Determine the (X, Y) coordinate at the center of the cell enclosing the given text.  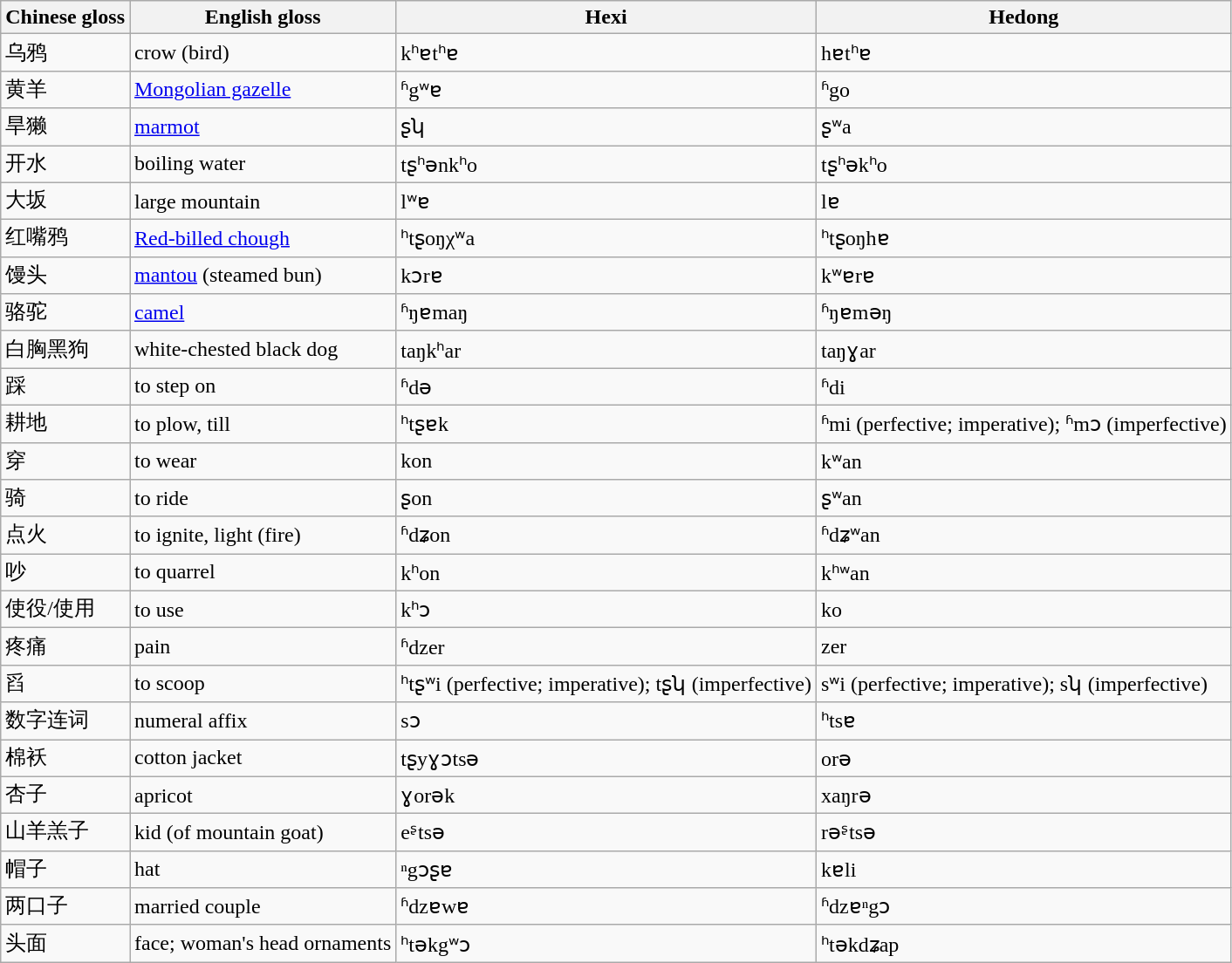
to step on (262, 387)
tʂyɣɔtsə (606, 759)
红嘴鸦 (65, 239)
ʂʮ (606, 127)
黄羊 (65, 89)
ʱŋɐməŋ (1023, 312)
kʷɐrɐ (1023, 276)
crow (bird) (262, 52)
舀 (65, 684)
to ignite, light (fire) (262, 536)
ʱdzer (606, 647)
ʱdzɐwɐ (606, 907)
kʰʷan (1023, 572)
ⁿgɔʂɐ (606, 869)
ʂʷan (1023, 499)
kɐli (1023, 869)
疼痛 (65, 647)
棉袄 (65, 759)
ʰtʂoŋχʷa (606, 239)
ʂon (606, 499)
ʂʷa (1023, 127)
骆驼 (65, 312)
ʰtʂoŋhɐ (1023, 239)
ko (1023, 609)
tʂʰəkʰo (1023, 164)
ʰtəkgʷɔ (606, 944)
ʱdʑon (606, 536)
to wear (262, 461)
旱獭 (65, 127)
hɐtʰɐ (1023, 52)
hat (262, 869)
face; woman's head ornaments (262, 944)
使役/使用 (65, 609)
taŋɣar (1023, 349)
开水 (65, 164)
ʱŋɐmaŋ (606, 312)
Chinese gloss (65, 17)
乌鸦 (65, 52)
踩 (65, 387)
ʱdʑʷan (1023, 536)
pain (262, 647)
kɔrɐ (606, 276)
cotton jacket (262, 759)
to use (262, 609)
山羊羔子 (65, 832)
两口子 (65, 907)
头面 (65, 944)
ʰtəkdʑap (1023, 944)
large mountain (262, 201)
ʰtʂʷi (perfective; imperative); tʂʮ (imperfective) (606, 684)
杏子 (65, 796)
marmot (262, 127)
numeral affix (262, 721)
耕地 (65, 424)
Hedong (1023, 17)
orə (1023, 759)
lɐ (1023, 201)
to scoop (262, 684)
xaŋrə (1023, 796)
ʰtʂɐk (606, 424)
married couple (262, 907)
white-chested black dog (262, 349)
ʱdə (606, 387)
kid (of mountain goat) (262, 832)
English gloss (262, 17)
kʰɐtʰɐ (606, 52)
tʂʰənkʰo (606, 164)
ʱdzɐⁿgɔ (1023, 907)
穿 (65, 461)
taŋkʰar (606, 349)
kon (606, 461)
to plow, till (262, 424)
大坂 (65, 201)
eᶳtsə (606, 832)
ɣorək (606, 796)
吵 (65, 572)
apricot (262, 796)
帽子 (65, 869)
Hexi (606, 17)
ʱdi (1023, 387)
kʷan (1023, 461)
lʷɐ (606, 201)
白胸黑狗 (65, 349)
ʱgʷɐ (606, 89)
ʱmi (perfective; imperative); ʱmɔ (imperfective) (1023, 424)
kʰɔ (606, 609)
mantou (steamed bun) (262, 276)
zer (1023, 647)
骑 (65, 499)
rəᶳtsə (1023, 832)
馒头 (65, 276)
to quarrel (262, 572)
boiling water (262, 164)
sʷi (perfective; imperative); sʮ (imperfective) (1023, 684)
Red-billed chough (262, 239)
点火 (65, 536)
camel (262, 312)
ʱgo (1023, 89)
sɔ (606, 721)
ʰtsɐ (1023, 721)
数字连词 (65, 721)
to ride (262, 499)
Mongolian gazelle (262, 89)
kʰon (606, 572)
